Detect which cell encompasses the target text, then output its (x, y) center coordinate. 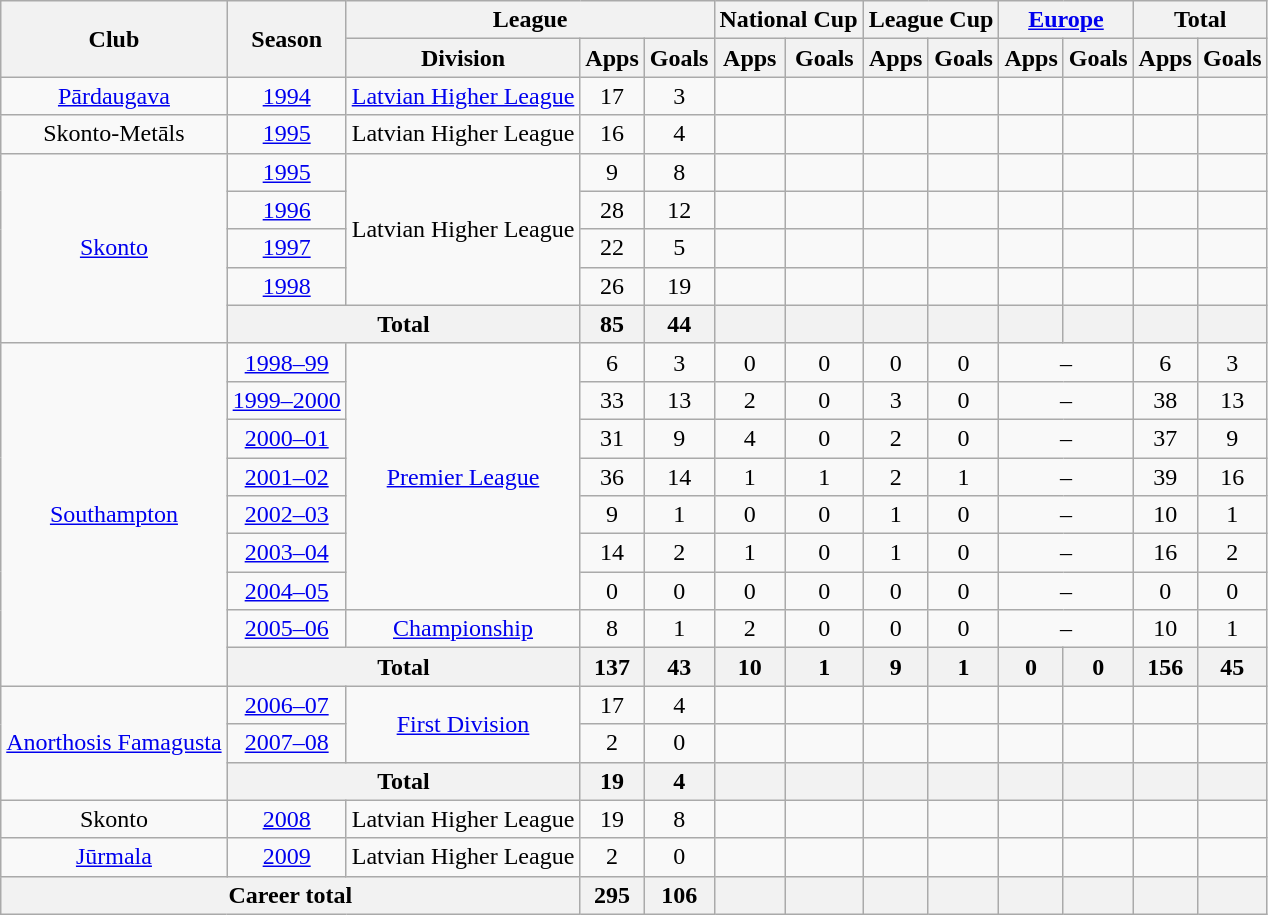
Division (463, 58)
League (530, 20)
106 (679, 895)
33 (612, 400)
Anorthosis Famagusta (114, 743)
2005–06 (286, 629)
12 (679, 210)
1998 (286, 286)
League Cup (931, 20)
1996 (286, 210)
43 (679, 667)
44 (679, 324)
2008 (286, 819)
2009 (286, 857)
Premier League (463, 476)
2004–05 (286, 591)
Career total (290, 895)
1998–99 (286, 362)
38 (1165, 400)
First Division (463, 724)
85 (612, 324)
2006–07 (286, 705)
Southampton (114, 514)
36 (612, 477)
37 (1165, 438)
Pārdaugava (114, 96)
Club (114, 39)
Season (286, 39)
28 (612, 210)
295 (612, 895)
137 (612, 667)
2001–02 (286, 477)
Championship (463, 629)
31 (612, 438)
156 (1165, 667)
Jūrmala (114, 857)
2000–01 (286, 438)
2003–04 (286, 553)
45 (1232, 667)
2007–08 (286, 743)
22 (612, 248)
1999–2000 (286, 400)
Skonto-Metāls (114, 134)
1994 (286, 96)
39 (1165, 477)
National Cup (788, 20)
5 (679, 248)
26 (612, 286)
Europe (1066, 20)
1997 (286, 248)
2002–03 (286, 515)
